Find where the given text appears and provide that cell's center as (X, Y) coordinate. 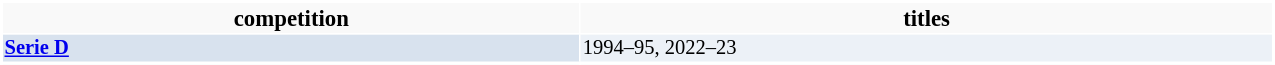
competition (292, 18)
Serie D (292, 48)
titles (926, 18)
1994–95, 2022–23 (926, 48)
